Return [X, Y] of the center of cell containing provided text 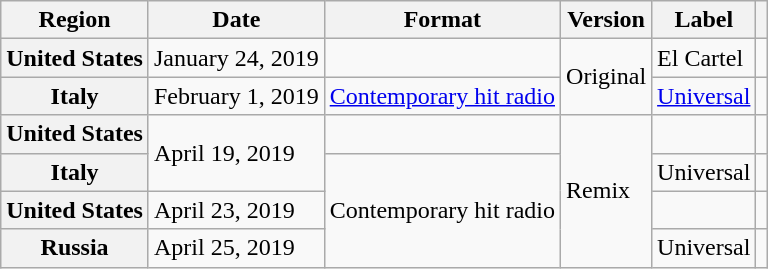
February 1, 2019 [236, 96]
Label [704, 20]
April 19, 2019 [236, 153]
Date [236, 20]
Format [442, 20]
April 25, 2019 [236, 248]
January 24, 2019 [236, 58]
Original [606, 77]
Remix [606, 191]
Version [606, 20]
April 23, 2019 [236, 210]
Russia [75, 248]
El Cartel [704, 58]
Region [75, 20]
